Find where the given text appears and provide that cell's center as [x, y] coordinate. 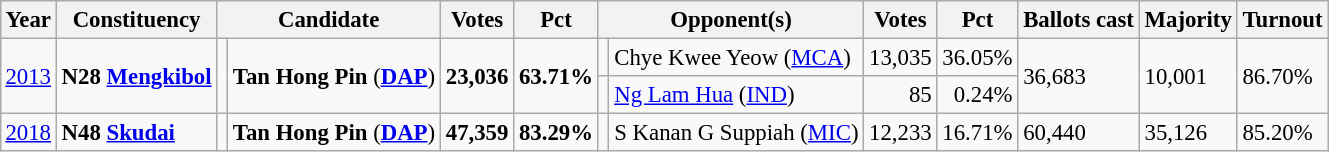
86.70% [1282, 76]
N48 Skudai [136, 133]
10,001 [1188, 76]
Opponent(s) [730, 20]
85 [900, 95]
N28 Mengkibol [136, 76]
36.05% [978, 57]
13,035 [900, 57]
35,126 [1188, 133]
60,440 [1078, 133]
Majority [1188, 20]
Candidate [329, 20]
63.71% [556, 76]
36,683 [1078, 76]
Turnout [1282, 20]
Constituency [136, 20]
83.29% [556, 133]
Ng Lam Hua (IND) [736, 95]
Year [28, 20]
Ballots cast [1078, 20]
16.71% [978, 133]
12,233 [900, 133]
47,359 [476, 133]
2018 [28, 133]
S Kanan G Suppiah (MIC) [736, 133]
85.20% [1282, 133]
0.24% [978, 95]
23,036 [476, 76]
2013 [28, 76]
Chye Kwee Yeow (MCA) [736, 57]
